Find where the given text appears and provide that cell's center as (x, y) coordinate. 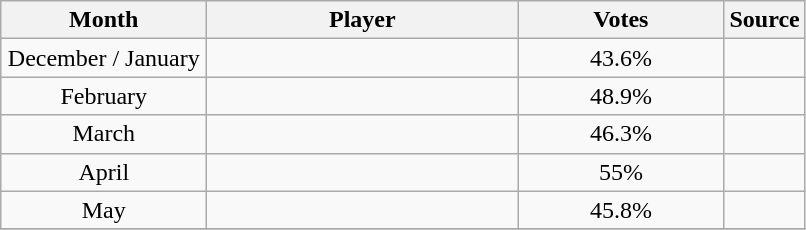
43.6% (621, 58)
48.9% (621, 96)
Source (764, 20)
March (104, 134)
55% (621, 172)
Month (104, 20)
May (104, 210)
April (104, 172)
45.8% (621, 210)
Votes (621, 20)
December / January (104, 58)
46.3% (621, 134)
February (104, 96)
Player (362, 20)
